Determine the [x, y] coordinate at the center of the cell enclosing the given text.  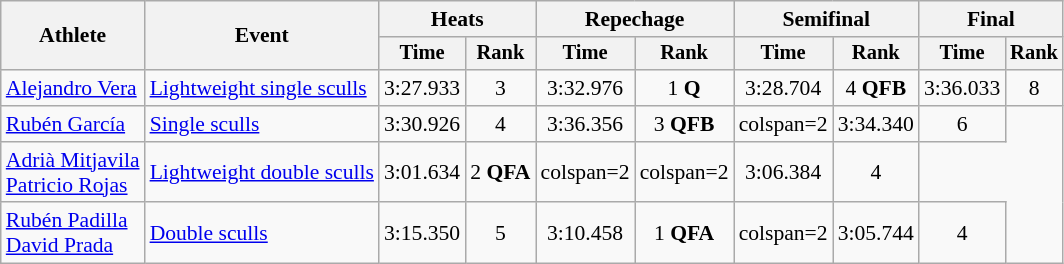
Double sculls [262, 234]
Event [262, 36]
Repechage [635, 19]
3:15.350 [422, 234]
3:34.340 [876, 124]
Heats [458, 19]
5 [500, 234]
3:36.356 [586, 124]
Lightweight single sculls [262, 88]
3:05.744 [876, 234]
Final [991, 19]
8 [1034, 88]
Athlete [73, 36]
Adrià MitjavilaPatricio Rojas [73, 172]
1 Q [684, 88]
3:01.634 [422, 172]
3:36.033 [962, 88]
3:28.704 [784, 88]
Rubén García [73, 124]
3:27.933 [422, 88]
Rubén PadillaDavid Prada [73, 234]
3 QFB [684, 124]
6 [962, 124]
3:32.976 [586, 88]
3:06.384 [784, 172]
Alejandro Vera [73, 88]
1 QFA [684, 234]
4 QFB [876, 88]
3:30.926 [422, 124]
Semifinal [826, 19]
3 [500, 88]
2 QFA [500, 172]
Lightweight double sculls [262, 172]
3:10.458 [586, 234]
Single sculls [262, 124]
